Identify which cell holds the provided text, then report its (X, Y) central coordinate. 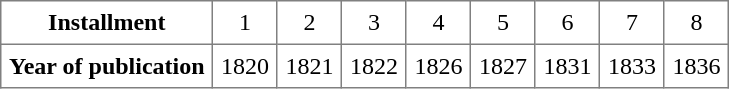
1833 (632, 66)
1827 (503, 66)
1831 (567, 66)
1822 (374, 66)
4 (438, 23)
8 (696, 23)
7 (632, 23)
5 (503, 23)
Year of publication (107, 66)
2 (309, 23)
3 (374, 23)
Installment (107, 23)
1826 (438, 66)
1836 (696, 66)
1 (245, 23)
1821 (309, 66)
6 (567, 23)
1820 (245, 66)
